Search for the cell housing the specified text and yield its (X, Y) center coordinate. 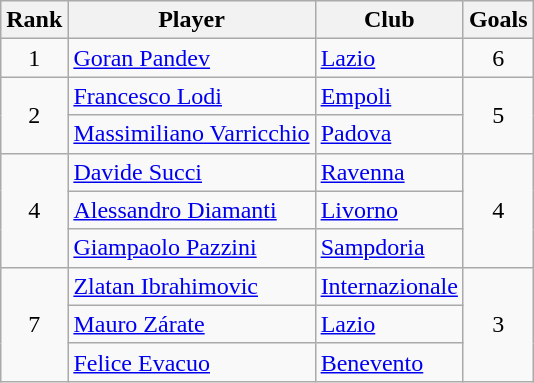
Davide Succi (192, 172)
Padova (389, 134)
Ravenna (389, 172)
Zlatan Ibrahimovic (192, 286)
Felice Evacuo (192, 362)
5 (498, 115)
Empoli (389, 96)
6 (498, 58)
Sampdoria (389, 248)
2 (34, 115)
Internazionale (389, 286)
Player (192, 20)
3 (498, 324)
Goran Pandev (192, 58)
Alessandro Diamanti (192, 210)
1 (34, 58)
Mauro Zárate (192, 324)
Benevento (389, 362)
Massimiliano Varricchio (192, 134)
7 (34, 324)
Goals (498, 20)
Club (389, 20)
Livorno (389, 210)
Rank (34, 20)
Francesco Lodi (192, 96)
Giampaolo Pazzini (192, 248)
